From the cell containing the given text, extract its center point as (X, Y) coordinate. 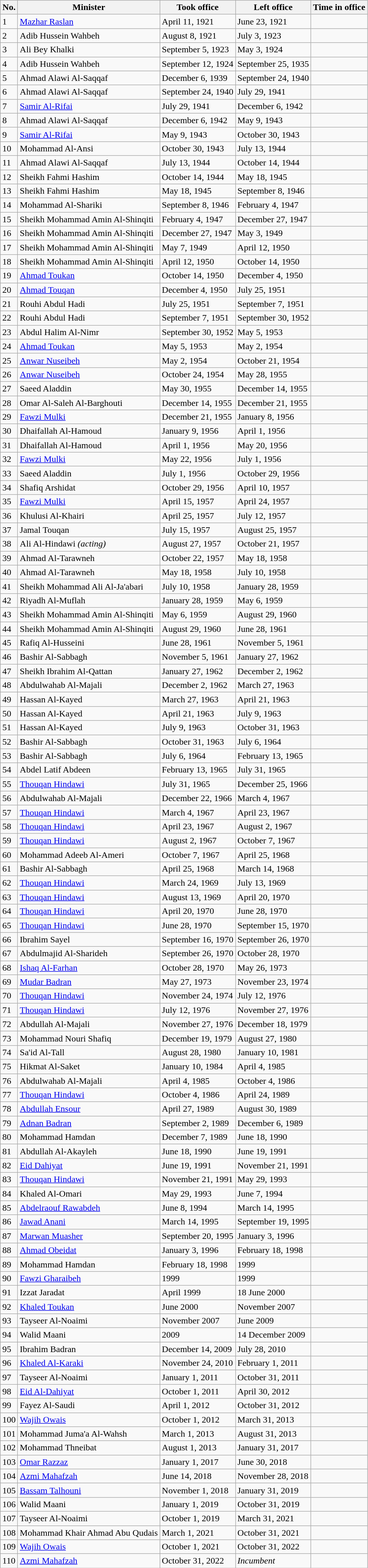
Left office (273, 7)
96 (9, 1363)
Fawzi Gharaibeh (89, 1278)
46 (9, 657)
Incumbent (273, 1561)
Took office (198, 7)
September 19, 1995 (273, 1222)
13 (9, 191)
Shafiq Arshidat (89, 488)
49 (9, 699)
Abdul Halim Al-Nimr (89, 332)
20 (9, 290)
73 (9, 1038)
Sheikh Ibrahim Al-Qattan (89, 671)
5 (9, 78)
October 31, 2012 (273, 1405)
July 12, 1957 (273, 516)
Omar Razzaz (89, 1462)
64 (9, 911)
July 28, 2010 (273, 1349)
75 (9, 1066)
July 3, 1923 (273, 36)
92 (9, 1306)
4 (9, 64)
34 (9, 488)
Ibrahim Badran (89, 1349)
78 (9, 1109)
98 (9, 1391)
August 30, 1989 (273, 1109)
May 20, 1956 (273, 445)
77 (9, 1095)
April 1, 2012 (198, 1405)
Abdullah Al-Akayleh (89, 1151)
December 18, 1979 (273, 1024)
December 6, 1989 (273, 1123)
March 1, 2021 (198, 1533)
44 (9, 629)
June 2009 (273, 1321)
93 (9, 1321)
85 (9, 1208)
October 1, 2019 (198, 1518)
81 (9, 1151)
August 13, 1969 (198, 897)
19 (9, 276)
69 (9, 982)
October 21, 1954 (273, 360)
Adnan Badran (89, 1123)
71 (9, 1010)
April 11, 1921 (198, 22)
18 (9, 262)
Mohammad Thneibat (89, 1448)
57 (9, 812)
8 (9, 120)
80 (9, 1137)
55 (9, 784)
60 (9, 854)
84 (9, 1194)
38 (9, 544)
26 (9, 374)
May 7, 1949 (198, 247)
Mohammad Nouri Shafiq (89, 1038)
May 3, 1949 (273, 233)
August 8, 1921 (198, 36)
47 (9, 671)
Ibrahim Sayel (89, 939)
50 (9, 714)
December 22, 1966 (198, 798)
53 (9, 756)
58 (9, 826)
21 (9, 304)
March 14, 1968 (273, 869)
January 10, 1984 (198, 1066)
May 27, 1973 (198, 982)
August 31, 2013 (273, 1434)
Ali Al-Hindawi (acting) (89, 544)
27 (9, 388)
January 9, 1956 (198, 431)
December 6, 1939 (198, 78)
Eid Dahiyat (89, 1165)
Mohammad Khair Ahmad Abu Qudais (89, 1533)
42 (9, 600)
41 (9, 586)
Marwan Muasher (89, 1236)
April 10, 1957 (273, 488)
Sheikh Mohammad Ali Al-Ja'abari (89, 586)
Jawad Anani (89, 1222)
86 (9, 1222)
January 31, 2019 (273, 1490)
52 (9, 742)
35 (9, 502)
December 14, 2009 (198, 1349)
110 (9, 1561)
40 (9, 572)
Riyadh Al-Muflah (89, 600)
January 1, 2019 (198, 1504)
August 25, 1957 (273, 530)
January 8, 1956 (273, 417)
August 27, 1980 (273, 1038)
Minister (89, 7)
Mazhar Raslan (89, 22)
94 (9, 1335)
97 (9, 1377)
15 (9, 219)
11 (9, 163)
82 (9, 1165)
Omar Al-Saleh Al-Barghouti (89, 403)
September 25, 1935 (273, 64)
Khaled Al-Karaki (89, 1363)
107 (9, 1518)
48 (9, 685)
109 (9, 1547)
95 (9, 1349)
July 15, 1957 (198, 530)
54 (9, 770)
99 (9, 1405)
66 (9, 939)
November 28, 2018 (273, 1476)
18 June 2000 (273, 1292)
Mohammad Adeeb Al-Ameri (89, 854)
Mudar Badran (89, 982)
104 (9, 1476)
6 (9, 92)
61 (9, 869)
Bassam Talhouni (89, 1490)
Abdullah Ensour (89, 1109)
September 2, 1989 (198, 1123)
October 22, 1957 (198, 558)
28 (9, 403)
Jamal Touqan (89, 530)
March 31, 2021 (273, 1518)
59 (9, 840)
December 25, 1966 (273, 784)
29 (9, 417)
June 23, 1921 (273, 22)
October 31, 2019 (273, 1504)
October 1, 2011 (198, 1391)
September 5, 1923 (198, 50)
Abdulmajid Al-Sharideh (89, 954)
Mohammad Al-Ansi (89, 148)
24 (9, 346)
70 (9, 996)
June 2000 (198, 1306)
May 22, 1956 (198, 459)
90 (9, 1278)
10 (9, 148)
76 (9, 1081)
79 (9, 1123)
Abdullah Al-Majali (89, 1024)
17 (9, 247)
April 24, 1957 (273, 502)
Rafiq Al-Husseini (89, 643)
March 24, 1969 (198, 883)
14 (9, 205)
August 1, 2013 (198, 1448)
31 (9, 445)
Ishaq Al-Farhan (89, 968)
88 (9, 1250)
August 27, 1957 (198, 544)
30 (9, 431)
January 1, 2017 (198, 1462)
108 (9, 1533)
May 30, 1955 (198, 388)
March 1, 2013 (198, 1434)
91 (9, 1292)
February 1, 2011 (273, 1363)
October 31, 2011 (273, 1377)
2 (9, 36)
January 10, 1981 (273, 1052)
November 23, 1974 (273, 982)
37 (9, 530)
November 24, 2010 (198, 1363)
Khulusi Al-Khairi (89, 516)
Eid Al-Dahiyat (89, 1391)
May 26, 1973 (273, 968)
Sa'id Al-Tall (89, 1052)
22 (9, 318)
December 19, 1979 (198, 1038)
Abdelraouf Rawabdeh (89, 1208)
102 (9, 1448)
September 15, 1970 (273, 925)
Izzat Jaradat (89, 1292)
April 1999 (198, 1292)
October 31, 2021 (273, 1533)
68 (9, 968)
43 (9, 614)
100 (9, 1420)
9 (9, 134)
Ahmad Obeidat (89, 1250)
36 (9, 516)
Abdel Latif Abdeen (89, 770)
33 (9, 473)
December 7, 1989 (198, 1137)
April 30, 2012 (273, 1391)
January 31, 2017 (273, 1448)
June 8, 1994 (198, 1208)
June 30, 2018 (273, 1462)
July 13, 1969 (273, 883)
1 (9, 22)
63 (9, 897)
87 (9, 1236)
October 24, 1954 (198, 374)
Khaled Al-Omari (89, 1194)
12 (9, 177)
November 1, 2018 (198, 1490)
Hikmat Al-Saket (89, 1066)
October 21, 1957 (273, 544)
105 (9, 1490)
Ahmad Touqan (89, 290)
October 1, 2021 (198, 1547)
32 (9, 459)
Ali Bey Khalki (89, 50)
39 (9, 558)
25 (9, 360)
Time in office (339, 7)
Mohammad Juma'a Al-Wahsh (89, 1434)
April 25, 1957 (198, 516)
March 31, 2013 (273, 1420)
67 (9, 954)
62 (9, 883)
23 (9, 332)
January 1, 2011 (198, 1377)
Mohammad Al-Shariki (89, 205)
September 12, 1924 (198, 64)
3 (9, 50)
August 28, 1980 (198, 1052)
106 (9, 1504)
89 (9, 1264)
October 1, 2012 (198, 1420)
103 (9, 1462)
June 7, 1994 (273, 1194)
September 20, 1995 (198, 1236)
45 (9, 643)
14 December 2009 (273, 1335)
April 27, 1989 (198, 1109)
2009 (198, 1335)
April 24, 1989 (273, 1095)
May 3, 1924 (273, 50)
56 (9, 798)
74 (9, 1052)
51 (9, 728)
June 14, 2018 (198, 1476)
83 (9, 1180)
Khaled Toukan (89, 1306)
November 24, 1974 (198, 996)
65 (9, 925)
May 28, 1955 (273, 374)
Fayez Al-Saudi (89, 1405)
72 (9, 1024)
No. (9, 7)
101 (9, 1434)
7 (9, 106)
September 16, 1970 (198, 939)
16 (9, 233)
April 15, 1957 (198, 502)
